Search for the cell housing the specified text and yield its [x, y] center coordinate. 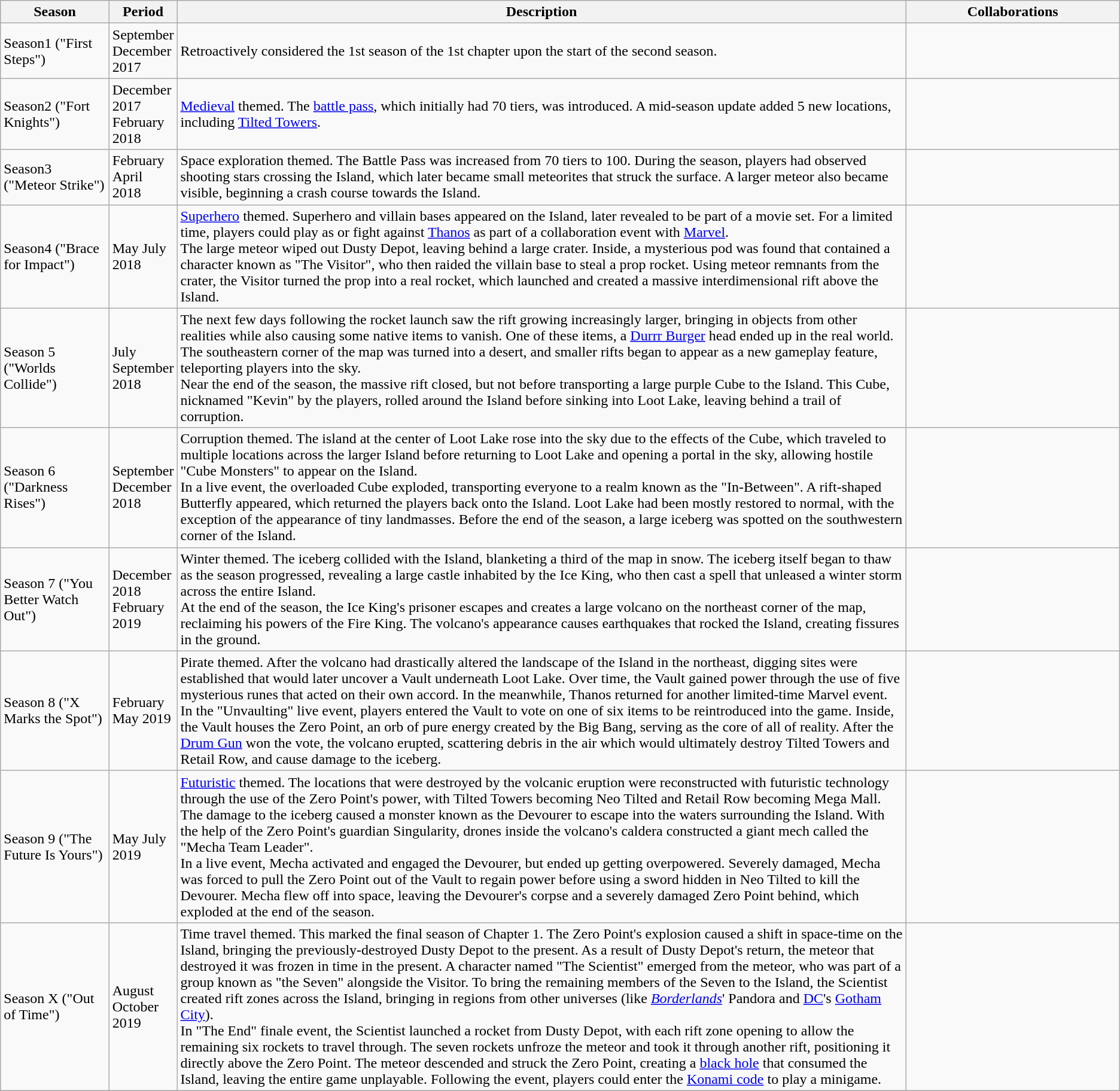
Medieval themed. The battle pass, which initially had 70 tiers, was introduced. A mid-season update added 5 new locations, including Tilted Towers. [541, 114]
Retroactively considered the 1st season of the 1st chapter upon the start of the second season. [541, 51]
Season1 ("First Steps") [55, 51]
Season2 ("Fort Knights") [55, 114]
Season 5 ("Worlds Collide") [55, 368]
Collaborations [1012, 12]
Season 8 ("X Marks the Spot") [55, 711]
May July 2018 [143, 256]
Season [55, 12]
February May 2019 [143, 711]
February April 2018 [143, 177]
Season3 ("Meteor Strike") [55, 177]
December 2018 February 2019 [143, 599]
Season 7 ("You Better Watch Out") [55, 599]
September December 2018 [143, 487]
Period [143, 12]
Season4 ("Brace for Impact") [55, 256]
May July 2019 [143, 846]
July September 2018 [143, 368]
Description [541, 12]
August October 2019 [143, 1006]
Season 6 ("Darkness Rises") [55, 487]
Season X ("Out of Time") [55, 1006]
September December 2017 [143, 51]
December 2017 February 2018 [143, 114]
Season 9 ("The Future Is Yours") [55, 846]
